Find where the given text appears and provide that cell's center as [x, y] coordinate. 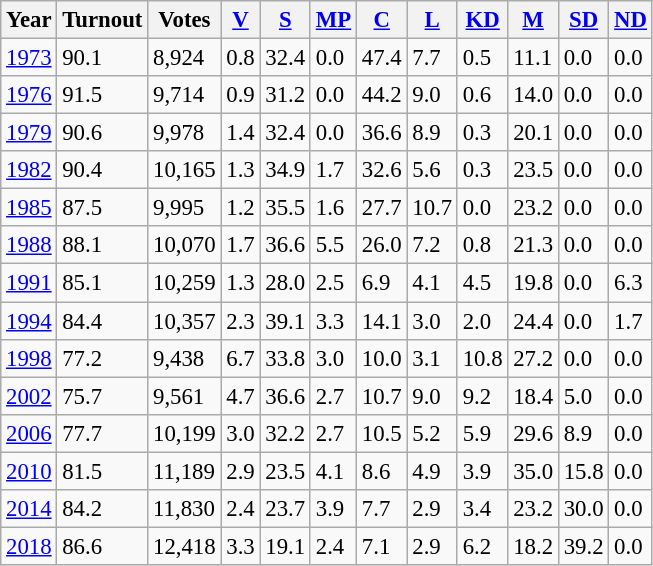
23.7 [285, 509]
9,714 [184, 95]
2.3 [240, 321]
90.1 [102, 58]
1.2 [240, 208]
1.4 [240, 133]
86.6 [102, 546]
26.0 [382, 245]
1979 [29, 133]
11,189 [184, 471]
44.2 [382, 95]
33.8 [285, 358]
5.9 [482, 433]
ND [631, 20]
4.9 [432, 471]
84.4 [102, 321]
9,978 [184, 133]
3.1 [432, 358]
5.0 [583, 396]
2014 [29, 509]
1982 [29, 170]
2006 [29, 433]
35.5 [285, 208]
15.8 [583, 471]
1.6 [333, 208]
1991 [29, 283]
2010 [29, 471]
35.0 [533, 471]
27.2 [533, 358]
77.7 [102, 433]
90.4 [102, 170]
91.5 [102, 95]
9,438 [184, 358]
32.6 [382, 170]
10,165 [184, 170]
10,070 [184, 245]
1973 [29, 58]
88.1 [102, 245]
18.2 [533, 546]
28.0 [285, 283]
7.2 [432, 245]
7.1 [382, 546]
18.4 [533, 396]
47.4 [382, 58]
11,830 [184, 509]
10,199 [184, 433]
34.9 [285, 170]
32.2 [285, 433]
1998 [29, 358]
85.1 [102, 283]
77.2 [102, 358]
14.1 [382, 321]
6.7 [240, 358]
1976 [29, 95]
87.5 [102, 208]
2.0 [482, 321]
MP [333, 20]
5.2 [432, 433]
24.4 [533, 321]
Votes [184, 20]
84.2 [102, 509]
6.2 [482, 546]
SD [583, 20]
20.1 [533, 133]
6.9 [382, 283]
L [432, 20]
2018 [29, 546]
4.7 [240, 396]
10.0 [382, 358]
2002 [29, 396]
0.5 [482, 58]
10,259 [184, 283]
4.5 [482, 283]
Year [29, 20]
0.9 [240, 95]
5.6 [432, 170]
10.8 [482, 358]
19.1 [285, 546]
KD [482, 20]
V [240, 20]
81.5 [102, 471]
19.8 [533, 283]
12,418 [184, 546]
31.2 [285, 95]
30.0 [583, 509]
S [285, 20]
0.6 [482, 95]
8.6 [382, 471]
9,995 [184, 208]
21.3 [533, 245]
9,561 [184, 396]
39.2 [583, 546]
10,357 [184, 321]
39.1 [285, 321]
5.5 [333, 245]
C [382, 20]
1994 [29, 321]
2.5 [333, 283]
M [533, 20]
29.6 [533, 433]
8,924 [184, 58]
1988 [29, 245]
1985 [29, 208]
75.7 [102, 396]
9.2 [482, 396]
10.5 [382, 433]
3.4 [482, 509]
6.3 [631, 283]
Turnout [102, 20]
11.1 [533, 58]
14.0 [533, 95]
90.6 [102, 133]
27.7 [382, 208]
